Output the [X, Y] coordinate of the center of the cell containing the given text.  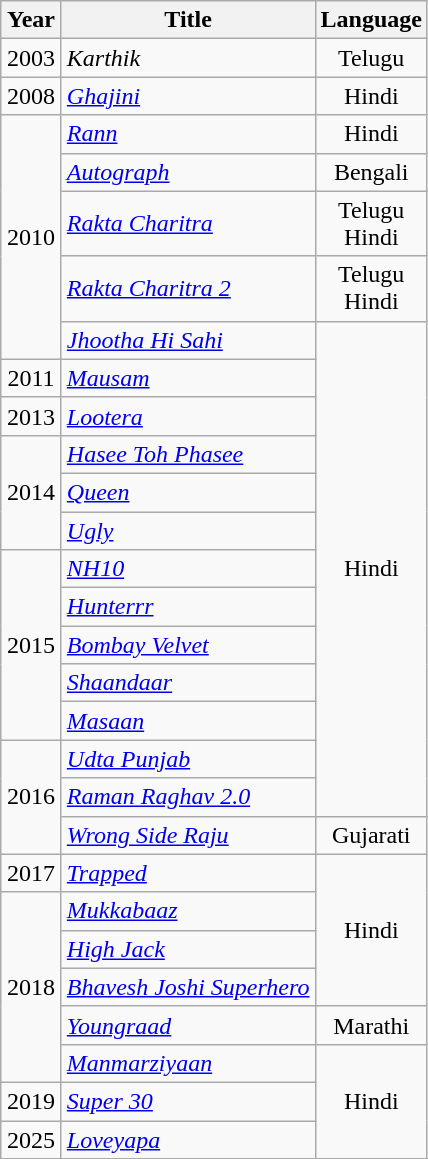
2008 [32, 96]
Ugly [188, 531]
Autograph [188, 172]
Manmarziyaan [188, 1063]
2011 [32, 378]
Masaan [188, 721]
2025 [32, 1139]
2010 [32, 237]
Bombay Velvet [188, 645]
Rakta Charitra 2 [188, 288]
Shaandaar [188, 683]
Mausam [188, 378]
Rakta Charitra [188, 224]
Udta Punjab [188, 759]
Trapped [188, 873]
Title [188, 20]
High Jack [188, 949]
Jhootha Hi Sahi [188, 340]
Language [371, 20]
Rann [188, 134]
Hunterrr [188, 607]
2018 [32, 987]
2017 [32, 873]
Queen [188, 492]
2003 [32, 58]
Marathi [371, 1025]
Bhavesh Joshi Superhero [188, 987]
Mukkabaaz [188, 911]
2014 [32, 492]
Year [32, 20]
Super 30 [188, 1101]
Youngraad [188, 1025]
Gujarati [371, 835]
Karthik [188, 58]
Raman Raghav 2.0 [188, 797]
Bengali [371, 172]
Telugu [371, 58]
NH10 [188, 569]
2019 [32, 1101]
Wrong Side Raju [188, 835]
2013 [32, 416]
Loveyapa [188, 1139]
2016 [32, 797]
Hasee Toh Phasee [188, 454]
2015 [32, 645]
Lootera [188, 416]
Ghajini [188, 96]
